Find where the given text appears and provide that cell's center as [x, y] coordinate. 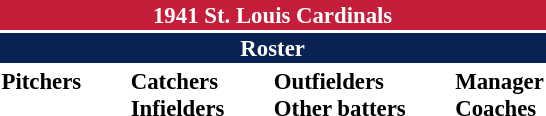
1941 St. Louis Cardinals [272, 15]
Roster [272, 48]
